From the cell containing the given text, extract its center point as (x, y) coordinate. 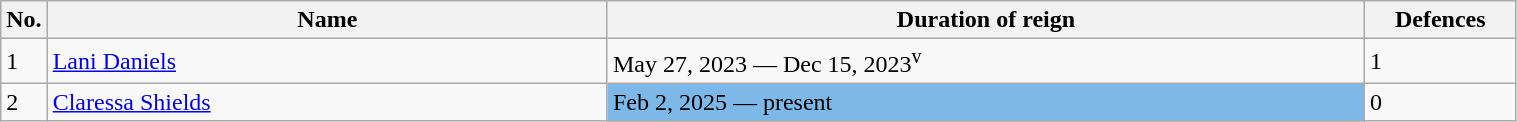
2 (24, 102)
May 27, 2023 — Dec 15, 2023v (986, 62)
Name (327, 20)
Lani Daniels (327, 62)
No. (24, 20)
Defences (1441, 20)
Duration of reign (986, 20)
Feb 2, 2025 — present (986, 102)
Claressa Shields (327, 102)
0 (1441, 102)
